Identify which cell holds the provided text, then report its [x, y] central coordinate. 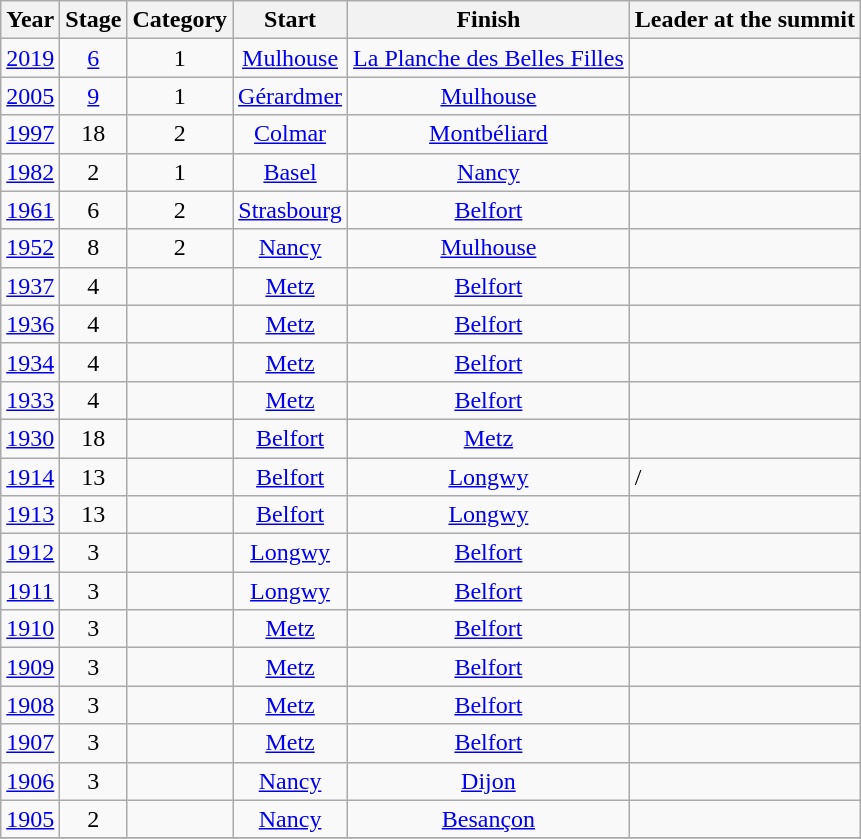
1910 [30, 629]
1961 [30, 210]
Start [290, 20]
1913 [30, 515]
Finish [489, 20]
Basel [290, 172]
Colmar [290, 134]
9 [94, 96]
1907 [30, 743]
1997 [30, 134]
/ [744, 477]
Stage [94, 20]
Montbéliard [489, 134]
1905 [30, 819]
1911 [30, 591]
Gérardmer [290, 96]
Leader at the summit [744, 20]
2005 [30, 96]
1936 [30, 324]
Category [180, 20]
1934 [30, 362]
1982 [30, 172]
1933 [30, 400]
Dijon [489, 781]
Year [30, 20]
La Planche des Belles Filles [489, 58]
1906 [30, 781]
1912 [30, 553]
1914 [30, 477]
8 [94, 248]
1909 [30, 667]
1952 [30, 248]
2019 [30, 58]
1930 [30, 438]
Strasbourg [290, 210]
Besançon [489, 819]
1908 [30, 705]
1937 [30, 286]
